Identify which cell holds the provided text, then report its [x, y] central coordinate. 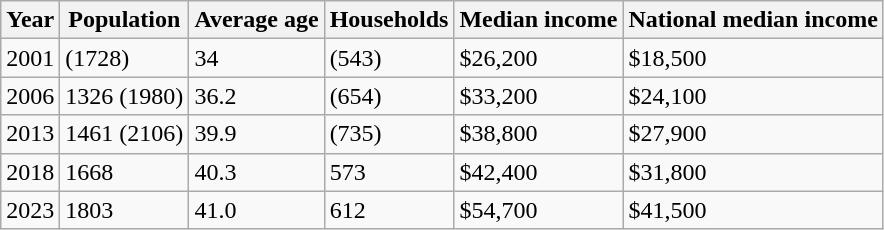
573 [389, 172]
36.2 [256, 96]
1461 (2106) [124, 134]
612 [389, 210]
41.0 [256, 210]
(1728) [124, 58]
1803 [124, 210]
$24,100 [753, 96]
$33,200 [538, 96]
1668 [124, 172]
2023 [30, 210]
(735) [389, 134]
National median income [753, 20]
Median income [538, 20]
1326 (1980) [124, 96]
(543) [389, 58]
$27,900 [753, 134]
40.3 [256, 172]
(654) [389, 96]
Year [30, 20]
2006 [30, 96]
2001 [30, 58]
$18,500 [753, 58]
$54,700 [538, 210]
$41,500 [753, 210]
Population [124, 20]
39.9 [256, 134]
2013 [30, 134]
$31,800 [753, 172]
$42,400 [538, 172]
Households [389, 20]
$26,200 [538, 58]
34 [256, 58]
$38,800 [538, 134]
Average age [256, 20]
2018 [30, 172]
